Detect which cell encompasses the target text, then output its (X, Y) center coordinate. 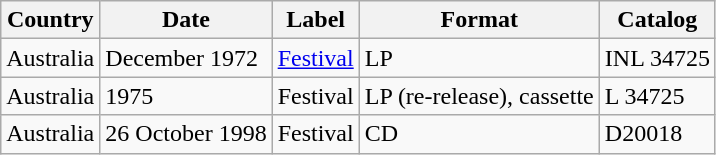
Country (50, 20)
INL 34725 (657, 58)
LP (479, 58)
Format (479, 20)
December 1972 (186, 58)
Date (186, 20)
D20018 (657, 134)
L 34725 (657, 96)
CD (479, 134)
1975 (186, 96)
Label (316, 20)
26 October 1998 (186, 134)
LP (re-release), cassette (479, 96)
Catalog (657, 20)
